Return the (X, Y) coordinate for the center point of the cell that contains the specified text.  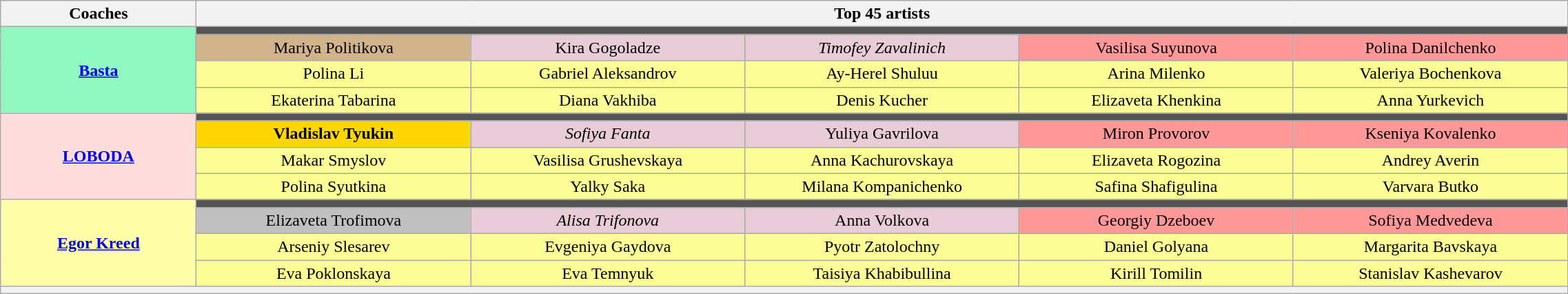
Timofey Zavalinich (882, 48)
Eva Temnyuk (608, 273)
Vladislav Tyukin (334, 134)
Polina Danilchenko (1430, 48)
Gabriel Aleksandrov (608, 74)
Eva Poklonskaya (334, 273)
Alisa Trifonova (608, 220)
Kira Gogoladze (608, 48)
Mariya Politikova (334, 48)
Stanislav Kashevarov (1430, 273)
Margarita Bavskaya (1430, 246)
Pyotr Zatolochny (882, 246)
Daniel Golyana (1157, 246)
Coaches (99, 14)
Anna Volkova (882, 220)
Elizaveta Trofimova (334, 220)
Top 45 artists (882, 14)
Basta (99, 70)
Kseniya Kovalenko (1430, 134)
Milana Kompanichenko (882, 186)
Egor Kreed (99, 243)
Arseniy Slesarev (334, 246)
Elizaveta Rogozina (1157, 160)
Denis Kucher (882, 100)
Evgeniya Gaydova (608, 246)
Miron Provorov (1157, 134)
LOBODA (99, 156)
Andrey Averin (1430, 160)
Vasilisa Grushevskaya (608, 160)
Anna Kachurovskaya (882, 160)
Kirill Tomilin (1157, 273)
Elizaveta Khenkina (1157, 100)
Yuliya Gavrilova (882, 134)
Polina Li (334, 74)
Yalky Saka (608, 186)
Georgiy Dzeboev (1157, 220)
Safina Shafigulina (1157, 186)
Anna Yurkevich (1430, 100)
Sofiya Fanta (608, 134)
Varvara Butko (1430, 186)
Sofiya Medvedeva (1430, 220)
Arina Milenko (1157, 74)
Ekaterina Tabarina (334, 100)
Vasilisa Suyunova (1157, 48)
Diana Vakhiba (608, 100)
Ay-Herel Shuluu (882, 74)
Taisiya Khabibullina (882, 273)
Valeriya Bochenkova (1430, 74)
Makar Smyslov (334, 160)
Polina Syutkina (334, 186)
